Return the (X, Y) coordinate for the center point of the cell that contains the specified text.  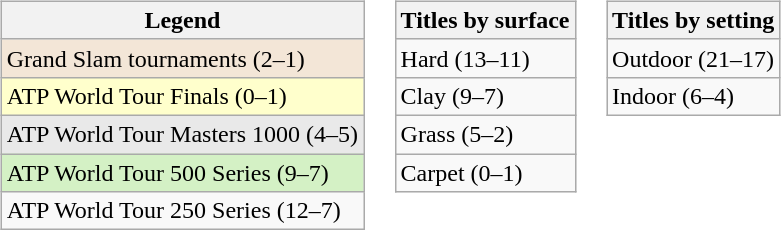
ATP World Tour 250 Series (12–7) (182, 211)
Grass (5–2) (485, 134)
Carpet (0–1) (485, 173)
Hard (13–11) (485, 58)
Outdoor (21–17) (694, 58)
Grand Slam tournaments (2–1) (182, 58)
Clay (9–7) (485, 96)
ATP World Tour Finals (0–1) (182, 96)
ATP World Tour 500 Series (9–7) (182, 173)
ATP World Tour Masters 1000 (4–5) (182, 134)
Legend (182, 20)
Indoor (6–4) (694, 96)
Titles by surface (485, 20)
Titles by setting (694, 20)
